Output the (x, y) coordinate of the center of the cell containing the given text.  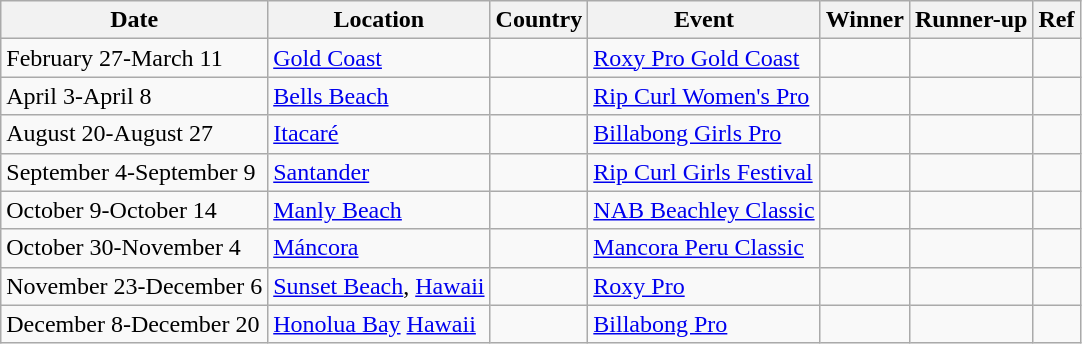
Winner (864, 20)
Billabong Girls Pro (704, 134)
Date (134, 20)
Roxy Pro Gold Coast (704, 58)
Rip Curl Women's Pro (704, 96)
NAB Beachley Classic (704, 210)
Roxy Pro (704, 286)
Santander (379, 172)
Runner-up (971, 20)
September 4-September 9 (134, 172)
August 20-August 27 (134, 134)
April 3-April 8 (134, 96)
Event (704, 20)
Itacaré (379, 134)
October 30-November 4 (134, 248)
October 9-October 14 (134, 210)
November 23-December 6 (134, 286)
December 8-December 20 (134, 324)
Mancora Peru Classic (704, 248)
Billabong Pro (704, 324)
Sunset Beach, Hawaii (379, 286)
February 27-March 11 (134, 58)
Country (539, 20)
Rip Curl Girls Festival (704, 172)
Bells Beach (379, 96)
Manly Beach (379, 210)
Location (379, 20)
Ref (1056, 20)
Gold Coast (379, 58)
Honolua Bay Hawaii (379, 324)
Máncora (379, 248)
